Find where the given text appears and provide that cell's center as (X, Y) coordinate. 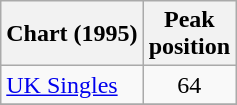
UK Singles (72, 85)
Peakposition (189, 34)
Chart (1995) (72, 34)
64 (189, 85)
